Detect which cell encompasses the target text, then output its (X, Y) center coordinate. 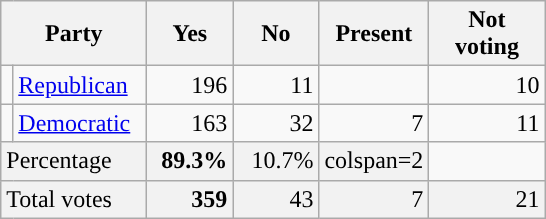
196 (190, 85)
359 (190, 199)
21 (487, 199)
Present (374, 34)
Total votes (74, 199)
10.7% (276, 161)
Percentage (74, 161)
163 (190, 123)
Yes (190, 34)
32 (276, 123)
colspan=2 (374, 161)
Republican (80, 85)
10 (487, 85)
89.3% (190, 161)
No (276, 34)
43 (276, 199)
Democratic (80, 123)
Party (74, 34)
Not voting (487, 34)
